Detect which cell encompasses the target text, then output its [x, y] center coordinate. 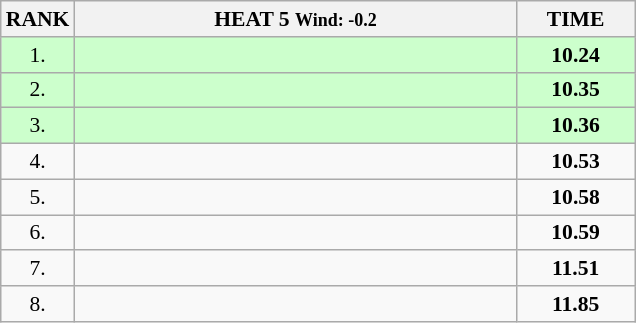
2. [38, 90]
10.58 [576, 197]
10.36 [576, 126]
1. [38, 55]
6. [38, 233]
TIME [576, 19]
11.85 [576, 304]
RANK [38, 19]
11.51 [576, 269]
8. [38, 304]
4. [38, 162]
3. [38, 126]
5. [38, 197]
10.59 [576, 233]
10.35 [576, 90]
10.53 [576, 162]
HEAT 5 Wind: -0.2 [295, 19]
10.24 [576, 55]
7. [38, 269]
